Output the [x, y] coordinate of the center of the cell containing the given text.  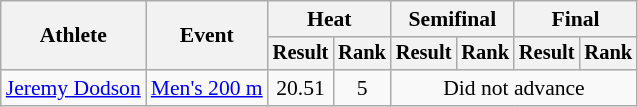
Did not advance [514, 88]
Final [576, 19]
Heat [330, 19]
Jeremy Dodson [74, 88]
20.51 [301, 88]
Athlete [74, 36]
Men's 200 m [207, 88]
5 [362, 88]
Event [207, 36]
Semifinal [452, 19]
